Pinpoint the cell where the given text exists, returning its (X, Y) midpoint coordinate. 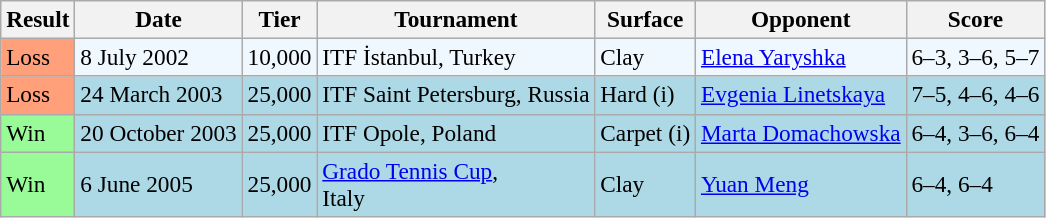
Marta Domachowska (801, 133)
Surface (646, 19)
Tier (280, 19)
Grado Tennis Cup, Italy (456, 184)
7–5, 4–6, 4–6 (976, 95)
Carpet (i) (646, 133)
Tournament (456, 19)
24 March 2003 (158, 95)
10,000 (280, 57)
6–3, 3–6, 5–7 (976, 57)
6–4, 6–4 (976, 184)
Result (38, 19)
Score (976, 19)
Hard (i) (646, 95)
6 June 2005 (158, 184)
Evgenia Linetskaya (801, 95)
Date (158, 19)
ITF Opole, Poland (456, 133)
8 July 2002 (158, 57)
ITF Saint Petersburg, Russia (456, 95)
Opponent (801, 19)
20 October 2003 (158, 133)
Yuan Meng (801, 184)
Elena Yaryshka (801, 57)
6–4, 3–6, 6–4 (976, 133)
ITF İstanbul, Turkey (456, 57)
